Provide the [X, Y] coordinate of the cell's center where the given text is located.  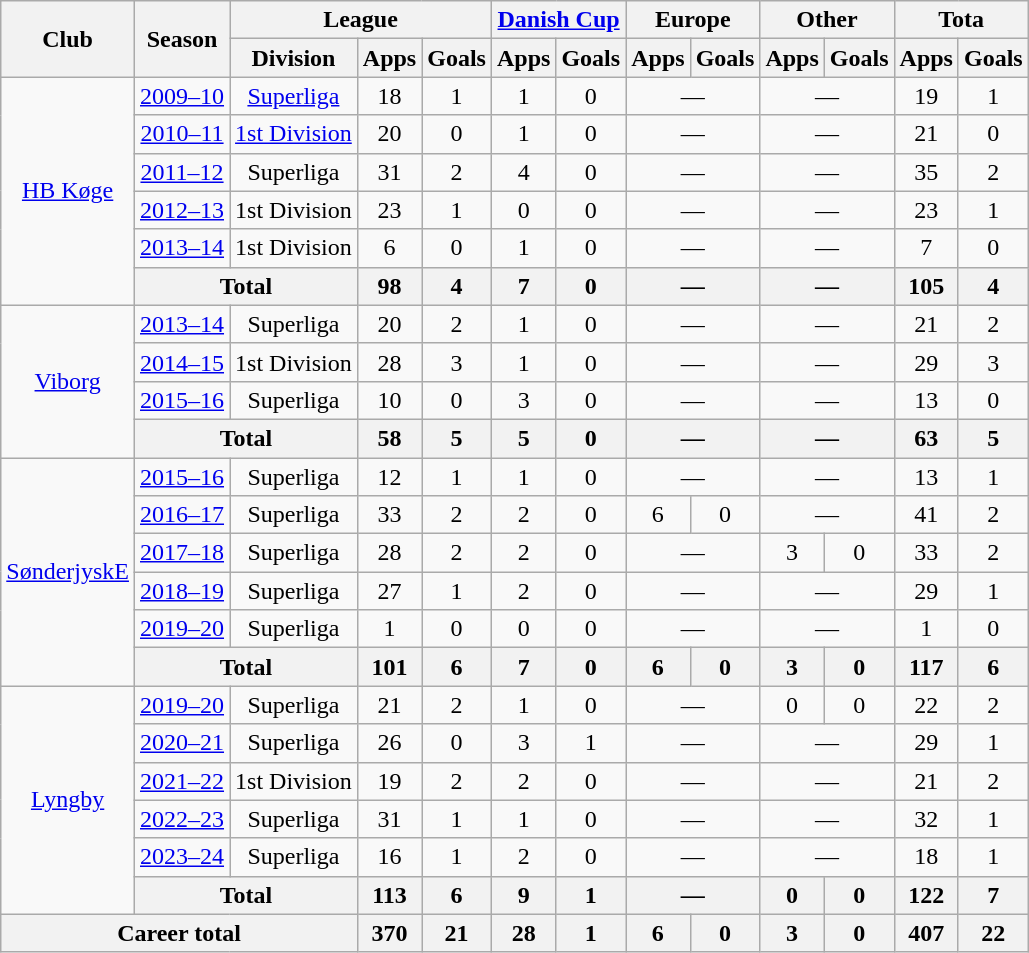
26 [389, 743]
2017–18 [182, 553]
407 [926, 933]
Season [182, 39]
63 [926, 438]
Other [827, 20]
2022–23 [182, 819]
98 [389, 286]
Viborg [68, 381]
2011–12 [182, 172]
HB Køge [68, 191]
Danish Cup [558, 20]
16 [389, 857]
2016–17 [182, 515]
2021–22 [182, 781]
Europe [693, 20]
2009–10 [182, 96]
117 [926, 667]
41 [926, 515]
9 [523, 895]
League [361, 20]
27 [389, 591]
122 [926, 895]
113 [389, 895]
10 [389, 400]
Lyngby [68, 800]
Tota [961, 20]
2018–19 [182, 591]
32 [926, 819]
2012–13 [182, 210]
2014–15 [182, 362]
2010–11 [182, 134]
101 [389, 667]
2020–21 [182, 743]
Division [294, 58]
370 [389, 933]
Club [68, 39]
35 [926, 172]
SønderjyskE [68, 572]
12 [389, 477]
58 [389, 438]
Career total [180, 933]
2023–24 [182, 857]
105 [926, 286]
